Locate the cell with the specified text and output its [X, Y] center coordinate. 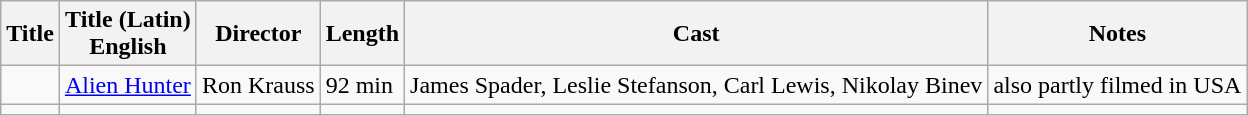
Ron Krauss [258, 85]
Title (Latin)English [128, 34]
James Spader, Leslie Stefanson, Carl Lewis, Nikolay Binev [696, 85]
also partly filmed in USA [1118, 85]
Director [258, 34]
Title [30, 34]
Length [362, 34]
Cast [696, 34]
Notes [1118, 34]
92 min [362, 85]
Alien Hunter [128, 85]
